Determine the [X, Y] coordinate at the center of the cell enclosing the given text.  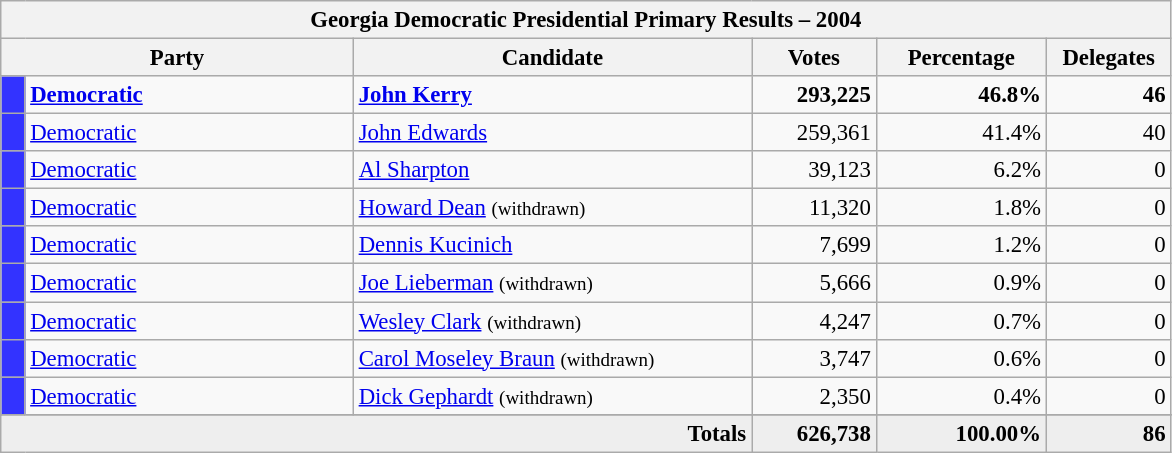
Wesley Clark (withdrawn) [552, 321]
11,320 [814, 208]
Candidate [552, 58]
86 [1108, 433]
1.2% [961, 245]
Dick Gephardt (withdrawn) [552, 396]
100.00% [961, 433]
Carol Moseley Braun (withdrawn) [552, 358]
46.8% [961, 95]
Votes [814, 58]
293,225 [814, 95]
John Kerry [552, 95]
Dennis Kucinich [552, 245]
0.9% [961, 283]
3,747 [814, 358]
Delegates [1108, 58]
5,666 [814, 283]
41.4% [961, 133]
Georgia Democratic Presidential Primary Results – 2004 [586, 20]
Totals [376, 433]
46 [1108, 95]
2,350 [814, 396]
259,361 [814, 133]
626,738 [814, 433]
4,247 [814, 321]
40 [1108, 133]
Party [178, 58]
7,699 [814, 245]
0.6% [961, 358]
1.8% [961, 208]
6.2% [961, 170]
Joe Lieberman (withdrawn) [552, 283]
0.7% [961, 321]
John Edwards [552, 133]
Al Sharpton [552, 170]
39,123 [814, 170]
0.4% [961, 396]
Percentage [961, 58]
Howard Dean (withdrawn) [552, 208]
